Return the (x, y) coordinate for the center point of the cell that contains the specified text.  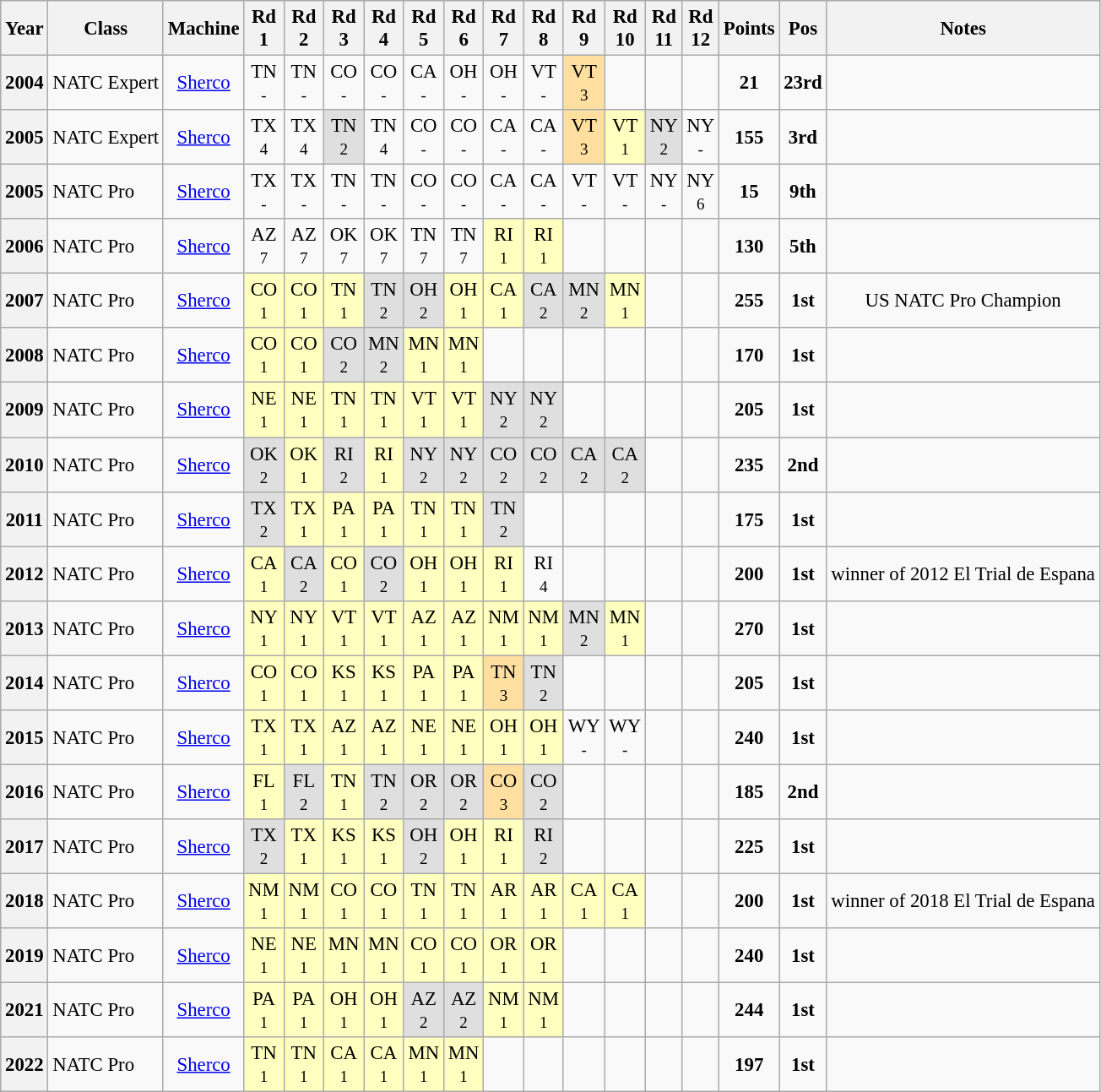
2018 (24, 900)
winner of 2018 El Trial de Espana (963, 900)
185 (750, 792)
Rd9 (584, 29)
2013 (24, 628)
Rd11 (664, 29)
Notes (963, 29)
TN3 (503, 682)
155 (750, 137)
2008 (24, 355)
TN4 (383, 137)
2016 (24, 792)
Rd5 (424, 29)
2014 (24, 682)
Rd1 (263, 29)
2004 (24, 83)
FL2 (304, 792)
OK1 (304, 465)
Class (106, 29)
2021 (24, 1010)
Rd2 (304, 29)
Rd7 (503, 29)
Rd12 (701, 29)
Rd6 (463, 29)
23rd (803, 83)
9th (803, 193)
Pos (803, 29)
130 (750, 247)
175 (750, 519)
US NATC Pro Champion (963, 301)
2011 (24, 519)
2012 (24, 574)
FL1 (263, 792)
15 (750, 193)
RI4 (544, 574)
170 (750, 355)
255 (750, 301)
NY6 (701, 193)
21 (750, 83)
2015 (24, 738)
235 (750, 465)
2022 (24, 1064)
197 (750, 1064)
Rd8 (544, 29)
Machine (203, 29)
Rd3 (343, 29)
270 (750, 628)
winner of 2012 El Trial de Espana (963, 574)
OK2 (263, 465)
2017 (24, 846)
Year (24, 29)
5th (803, 247)
225 (750, 846)
2007 (24, 301)
Points (750, 29)
2009 (24, 410)
2010 (24, 465)
244 (750, 1010)
2019 (24, 956)
3rd (803, 137)
Rd4 (383, 29)
CO3 (503, 792)
Rd10 (625, 29)
2006 (24, 247)
